Identify which cell holds the provided text, then report its [x, y] central coordinate. 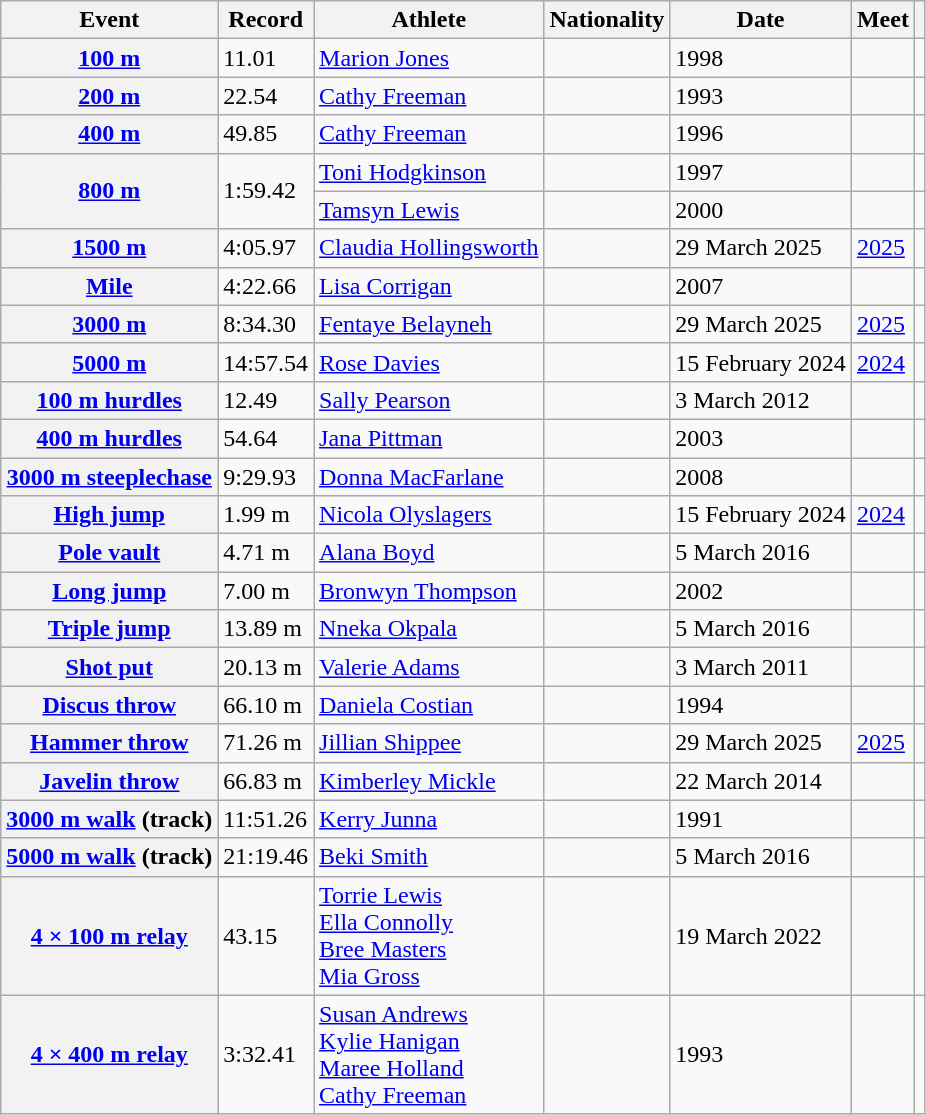
Mile [110, 286]
71.26 m [266, 743]
4 × 400 m relay [110, 1054]
11:51.26 [266, 819]
3 March 2012 [761, 400]
3000 m [110, 324]
Valerie Adams [429, 667]
11.01 [266, 58]
Susan AndrewsKylie HaniganMaree HollandCathy Freeman [429, 1054]
66.10 m [266, 705]
1997 [761, 172]
5000 m walk (track) [110, 857]
1996 [761, 134]
3000 m walk (track) [110, 819]
Nneka Okpala [429, 629]
1.99 m [266, 515]
Long jump [110, 591]
66.83 m [266, 781]
2003 [761, 438]
49.85 [266, 134]
Jana Pittman [429, 438]
Beki Smith [429, 857]
Triple jump [110, 629]
Donna MacFarlane [429, 477]
1991 [761, 819]
12.49 [266, 400]
19 March 2022 [761, 936]
Daniela Costian [429, 705]
2007 [761, 286]
54.64 [266, 438]
8:34.30 [266, 324]
800 m [110, 191]
100 m [110, 58]
Tamsyn Lewis [429, 210]
Athlete [429, 20]
Hammer throw [110, 743]
400 m [110, 134]
3 March 2011 [761, 667]
Kerry Junna [429, 819]
9:29.93 [266, 477]
1:59.42 [266, 191]
Rose Davies [429, 362]
Discus throw [110, 705]
Lisa Corrigan [429, 286]
Torrie LewisElla ConnollyBree MastersMia Gross [429, 936]
22.54 [266, 96]
2000 [761, 210]
Shot put [110, 667]
Toni Hodgkinson [429, 172]
4 × 100 m relay [110, 936]
High jump [110, 515]
22 March 2014 [761, 781]
7.00 m [266, 591]
200 m [110, 96]
Date [761, 20]
43.15 [266, 936]
Nationality [607, 20]
Kimberley Mickle [429, 781]
Pole vault [110, 553]
Sally Pearson [429, 400]
1994 [761, 705]
13.89 m [266, 629]
5000 m [110, 362]
2002 [761, 591]
Record [266, 20]
4:22.66 [266, 286]
2008 [761, 477]
Fentaye Belayneh [429, 324]
Event [110, 20]
Claudia Hollingsworth [429, 248]
Nicola Olyslagers [429, 515]
400 m hurdles [110, 438]
Javelin throw [110, 781]
4:05.97 [266, 248]
Alana Boyd [429, 553]
100 m hurdles [110, 400]
3:32.41 [266, 1054]
1500 m [110, 248]
Marion Jones [429, 58]
20.13 m [266, 667]
14:57.54 [266, 362]
Meet [882, 20]
Jillian Shippee [429, 743]
4.71 m [266, 553]
21:19.46 [266, 857]
3000 m steeplechase [110, 477]
Bronwyn Thompson [429, 591]
1998 [761, 58]
